Provide the (X, Y) coordinate of the cell's center where the given text is located.  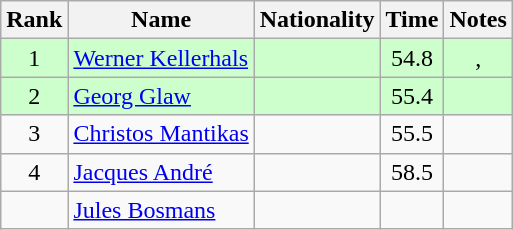
, (478, 58)
Notes (478, 20)
54.8 (412, 58)
4 (34, 172)
Georg Glaw (161, 96)
3 (34, 134)
Jacques André (161, 172)
Christos Mantikas (161, 134)
Nationality (317, 20)
55.4 (412, 96)
58.5 (412, 172)
Time (412, 20)
2 (34, 96)
55.5 (412, 134)
Jules Bosmans (161, 210)
Werner Kellerhals (161, 58)
Rank (34, 20)
1 (34, 58)
Name (161, 20)
